Capture the cell that displays the provided text and extract its [x, y] central coordinate. 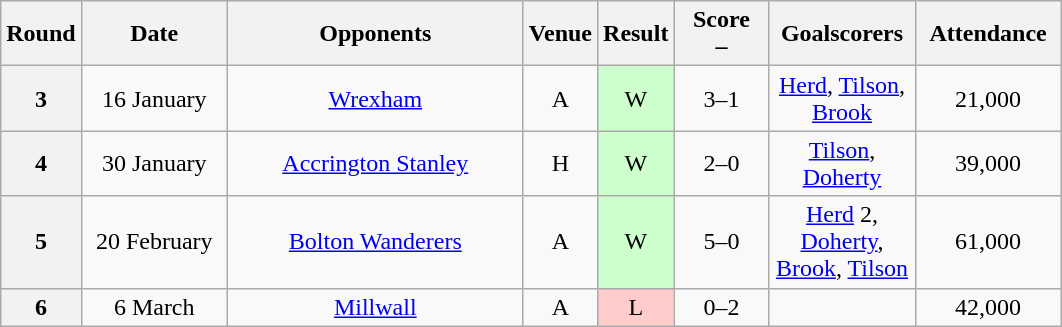
16 January [154, 98]
H [560, 164]
3–1 [722, 98]
Herd 2, Doherty, Brook, Tilson [842, 242]
Tilson, Doherty [842, 164]
3 [41, 98]
Result [636, 34]
Venue [560, 34]
Score– [722, 34]
Bolton Wanderers [375, 242]
61,000 [988, 242]
Date [154, 34]
6 March [154, 307]
20 February [154, 242]
5–0 [722, 242]
6 [41, 307]
5 [41, 242]
Millwall [375, 307]
30 January [154, 164]
2–0 [722, 164]
Opponents [375, 34]
Herd, Tilson, Brook [842, 98]
0–2 [722, 307]
Goalscorers [842, 34]
Round [41, 34]
42,000 [988, 307]
Accrington Stanley [375, 164]
4 [41, 164]
21,000 [988, 98]
Wrexham [375, 98]
Attendance [988, 34]
L [636, 307]
39,000 [988, 164]
